Extract the (x, y) coordinate from the center of the cell holding the provided text.  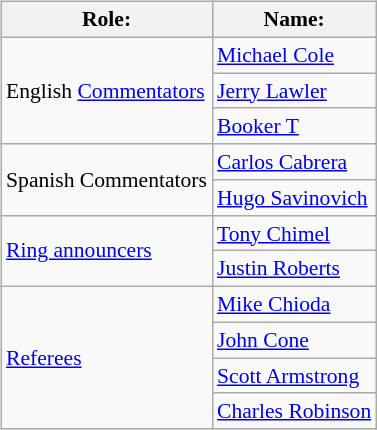
Spanish Commentators (106, 180)
Charles Robinson (294, 411)
Michael Cole (294, 55)
Name: (294, 20)
Scott Armstrong (294, 376)
Booker T (294, 126)
Referees (106, 358)
Mike Chioda (294, 305)
Ring announcers (106, 250)
Tony Chimel (294, 233)
English Commentators (106, 90)
Hugo Savinovich (294, 198)
Justin Roberts (294, 269)
Carlos Cabrera (294, 162)
Jerry Lawler (294, 91)
Role: (106, 20)
John Cone (294, 340)
